Scan for the cell matching the given text and deliver its (X, Y) coordinate at center. 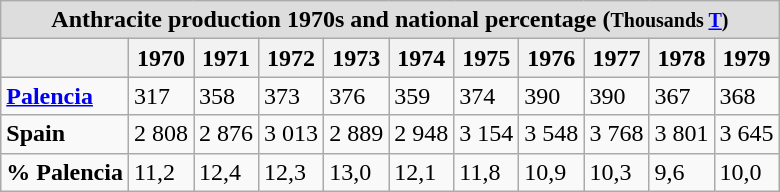
1977 (616, 58)
Palencia (65, 96)
3 548 (552, 134)
2 876 (226, 134)
359 (422, 96)
% Palencia (65, 172)
376 (356, 96)
10,3 (616, 172)
9,6 (682, 172)
3 154 (486, 134)
1971 (226, 58)
12,4 (226, 172)
368 (746, 96)
1975 (486, 58)
3 768 (616, 134)
Spain (65, 134)
Anthracite production 1970s and national percentage (Thousands T) (390, 20)
1974 (422, 58)
3 801 (682, 134)
317 (160, 96)
3 013 (292, 134)
1976 (552, 58)
3 645 (746, 134)
358 (226, 96)
12,3 (292, 172)
10,0 (746, 172)
373 (292, 96)
1979 (746, 58)
11,8 (486, 172)
2 808 (160, 134)
13,0 (356, 172)
12,1 (422, 172)
2 948 (422, 134)
10,9 (552, 172)
1973 (356, 58)
1978 (682, 58)
1970 (160, 58)
374 (486, 96)
2 889 (356, 134)
1972 (292, 58)
11,2 (160, 172)
367 (682, 96)
